Extract the (X, Y) coordinate from the center of the cell holding the provided text.  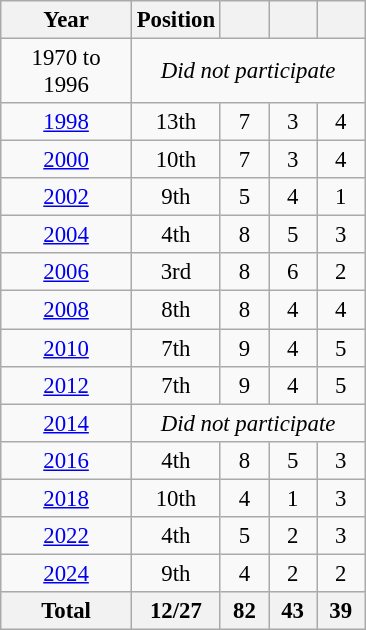
1970 to 1996 (66, 72)
2022 (66, 536)
2016 (66, 460)
82 (244, 611)
Total (66, 611)
2002 (66, 197)
2000 (66, 160)
2018 (66, 498)
2024 (66, 573)
12/27 (176, 611)
1998 (66, 122)
8th (176, 310)
3rd (176, 273)
2006 (66, 273)
2004 (66, 235)
39 (341, 611)
13th (176, 122)
6 (293, 273)
2010 (66, 348)
2012 (66, 385)
Position (176, 20)
2014 (66, 423)
Year (66, 20)
2008 (66, 310)
43 (293, 611)
